Detect which cell encompasses the target text, then output its (X, Y) center coordinate. 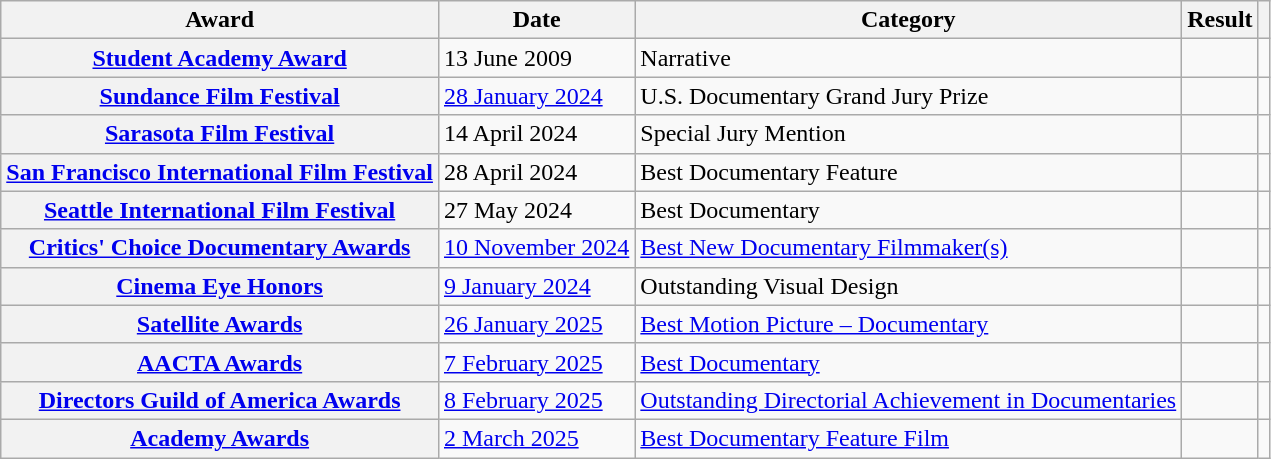
Result (1220, 20)
2 March 2025 (536, 438)
Outstanding Directorial Achievement in Documentaries (908, 400)
Sarasota Film Festival (220, 134)
Satellite Awards (220, 324)
AACTA Awards (220, 362)
Award (220, 20)
Student Academy Award (220, 58)
Directors Guild of America Awards (220, 400)
14 April 2024 (536, 134)
Best Documentary Feature (908, 172)
Date (536, 20)
Narrative (908, 58)
28 January 2024 (536, 96)
Cinema Eye Honors (220, 286)
Best Documentary Feature Film (908, 438)
Category (908, 20)
13 June 2009 (536, 58)
Best New Documentary Filmmaker(s) (908, 248)
Seattle International Film Festival (220, 210)
9 January 2024 (536, 286)
Best Motion Picture – Documentary (908, 324)
Academy Awards (220, 438)
27 May 2024 (536, 210)
Special Jury Mention (908, 134)
Outstanding Visual Design (908, 286)
28 April 2024 (536, 172)
U.S. Documentary Grand Jury Prize (908, 96)
Critics' Choice Documentary Awards (220, 248)
San Francisco International Film Festival (220, 172)
10 November 2024 (536, 248)
Sundance Film Festival (220, 96)
8 February 2025 (536, 400)
7 February 2025 (536, 362)
26 January 2025 (536, 324)
